For the text-containing cell, return its midpoint in (x, y) coordinate format. 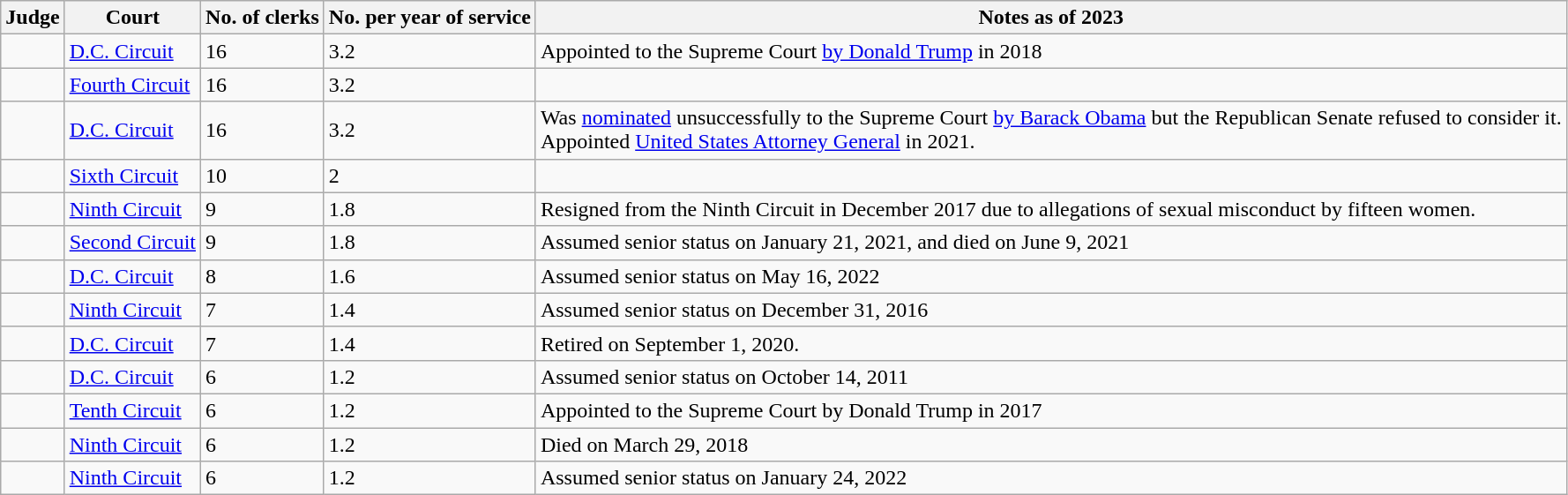
No. of clerks (263, 18)
Sixth Circuit (132, 176)
Second Circuit (132, 243)
Judge (33, 18)
Assumed senior status on January 21, 2021, and died on June 9, 2021 (1051, 243)
Retired on September 1, 2020. (1051, 343)
Appointed to the Supreme Court by Donald Trump in 2018 (1051, 51)
No. per year of service (429, 18)
Court (132, 18)
Notes as of 2023 (1051, 18)
Resigned from the Ninth Circuit in December 2017 due to allegations of sexual misconduct by fifteen women. (1051, 209)
Fourth Circuit (132, 85)
Appointed to the Supreme Court by Donald Trump in 2017 (1051, 410)
1.6 (429, 276)
Assumed senior status on May 16, 2022 (1051, 276)
Assumed senior status on January 24, 2022 (1051, 478)
10 (263, 176)
Assumed senior status on October 14, 2011 (1051, 377)
Tenth Circuit (132, 410)
Died on March 29, 2018 (1051, 444)
Assumed senior status on December 31, 2016 (1051, 310)
2 (429, 176)
8 (263, 276)
